Pinpoint the cell where the given text exists, returning its (X, Y) midpoint coordinate. 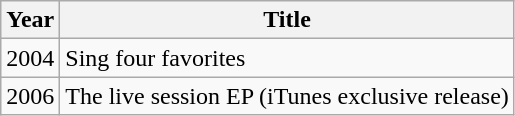
The live session EP (iTunes exclusive release) (288, 96)
Sing four favorites (288, 58)
Title (288, 20)
2006 (30, 96)
Year (30, 20)
2004 (30, 58)
